Scan for the cell matching the given text and deliver its [X, Y] coordinate at center. 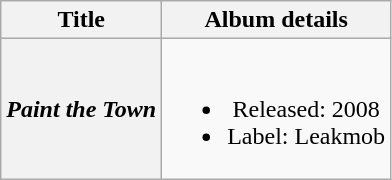
Title [82, 20]
Album details [276, 20]
Paint the Town [82, 109]
Released: 2008Label: Leakmob [276, 109]
